Identify which cell holds the provided text, then report its [X, Y] central coordinate. 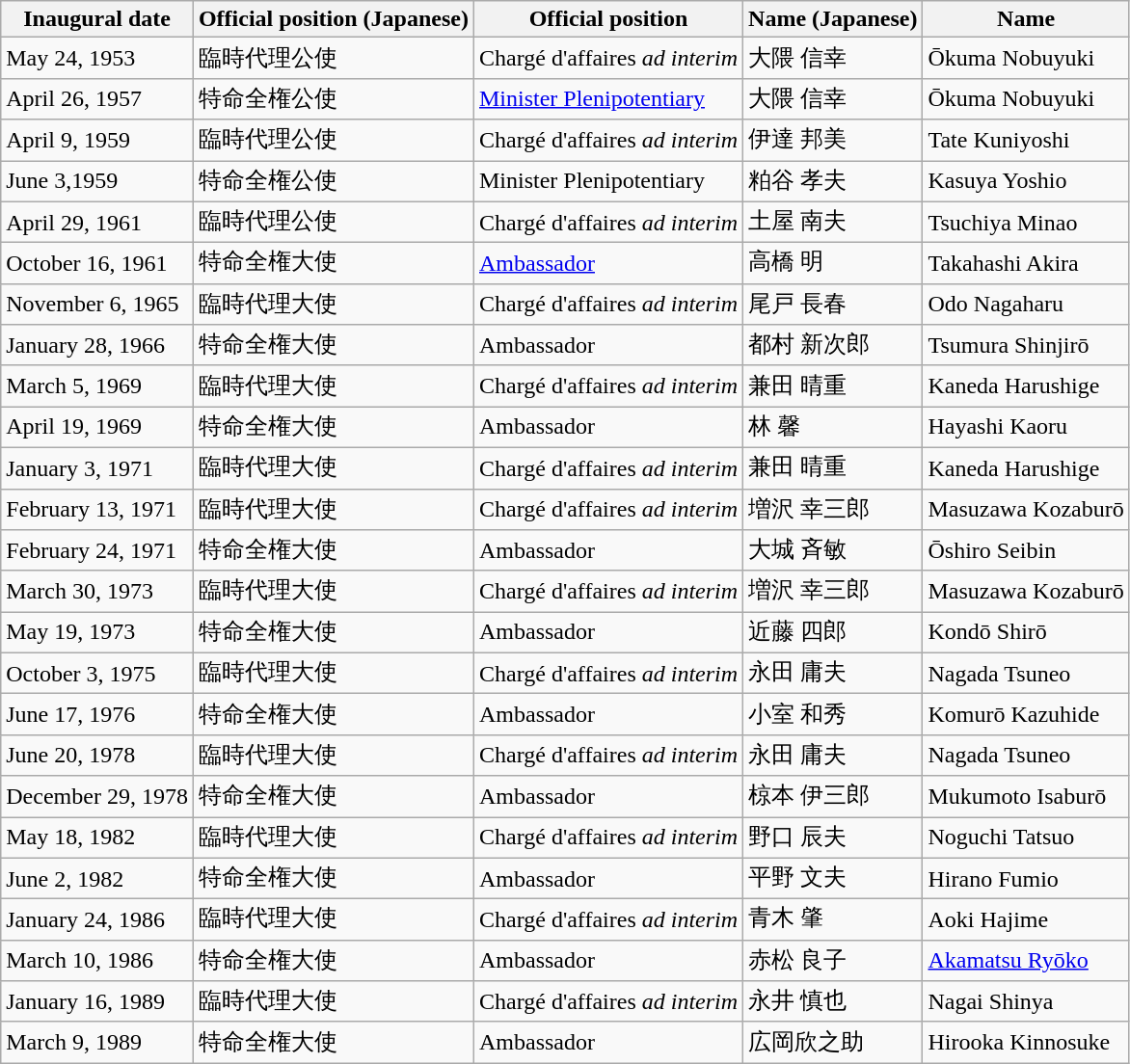
赤松 良子 [833, 960]
February 24, 1971 [97, 551]
Akamatsu Ryōko [1026, 960]
October 16, 1961 [97, 264]
May 24, 1953 [97, 58]
October 3, 1975 [97, 673]
January 28, 1966 [97, 345]
June 20, 1978 [97, 756]
Hirano Fumio [1026, 879]
March 9, 1989 [97, 1043]
June 2, 1982 [97, 879]
Nagai Shinya [1026, 1002]
January 16, 1989 [97, 1002]
Ōshiro Seibin [1026, 551]
Kondō Shirō [1026, 632]
近藤 四郎 [833, 632]
林 馨 [833, 428]
都村 新次郎 [833, 345]
December 29, 1978 [97, 796]
June 3,1959 [97, 181]
Hayashi Kaoru [1026, 428]
June 17, 1976 [97, 715]
November 6, 1965 [97, 305]
尾戸 長春 [833, 305]
April 29, 1961 [97, 222]
Official position (Japanese) [334, 19]
Noguchi Tatsuo [1026, 838]
February 13, 1971 [97, 509]
March 5, 1969 [97, 386]
椋本 伊三郎 [833, 796]
Inaugural date [97, 19]
April 26, 1957 [97, 98]
Tsumura Shinjirō [1026, 345]
Aoki Hajime [1026, 919]
April 19, 1969 [97, 428]
Mukumoto Isaburō [1026, 796]
Tsuchiya Minao [1026, 222]
January 24, 1986 [97, 919]
April 9, 1959 [97, 141]
Official position [607, 19]
Takahashi Akira [1026, 264]
伊達 邦美 [833, 141]
March 10, 1986 [97, 960]
Kasuya Yoshio [1026, 181]
粕谷 孝夫 [833, 181]
平野 文夫 [833, 879]
大城 斉敏 [833, 551]
Tate Kuniyoshi [1026, 141]
永井 慎也 [833, 1002]
Name (Japanese) [833, 19]
Name [1026, 19]
土屋 南夫 [833, 222]
野口 辰夫 [833, 838]
January 3, 1971 [97, 468]
Komurō Kazuhide [1026, 715]
Hirooka Kinnosuke [1026, 1043]
Odo Nagaharu [1026, 305]
青木 肇 [833, 919]
小室 和秀 [833, 715]
March 30, 1973 [97, 592]
May 18, 1982 [97, 838]
広岡欣之助 [833, 1043]
高橋 明 [833, 264]
May 19, 1973 [97, 632]
